Locate the cell with the specified text and output its (X, Y) center coordinate. 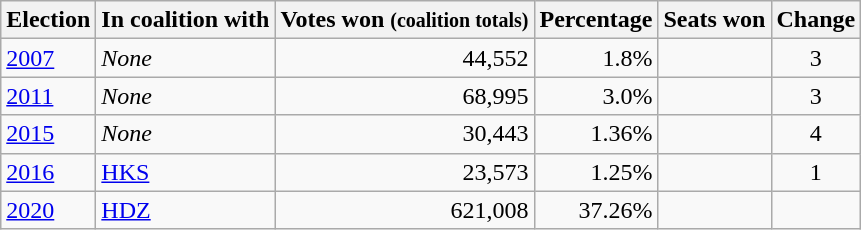
2007 (48, 58)
1.8% (596, 58)
Seats won (714, 20)
23,573 (404, 172)
Change (816, 20)
HKS (186, 172)
1 (816, 172)
44,552 (404, 58)
2016 (48, 172)
1.25% (596, 172)
4 (816, 134)
Percentage (596, 20)
1.36% (596, 134)
HDZ (186, 210)
2020 (48, 210)
37.26% (596, 210)
2015 (48, 134)
Votes won (coalition totals) (404, 20)
30,443 (404, 134)
68,995 (404, 96)
In coalition with (186, 20)
2011 (48, 96)
Election (48, 20)
621,008 (404, 210)
3.0% (596, 96)
